Return the (x, y) coordinate for the center point of the cell that contains the specified text.  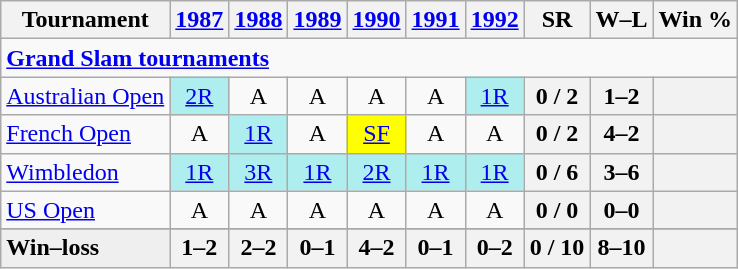
1990 (376, 20)
Win–loss (86, 248)
1992 (494, 20)
French Open (86, 134)
3R (258, 172)
2–2 (258, 248)
US Open (86, 210)
Wimbledon (86, 172)
0–2 (494, 248)
1989 (318, 20)
3–6 (622, 172)
0 / 0 (557, 210)
Tournament (86, 20)
1991 (436, 20)
1987 (200, 20)
0–0 (622, 210)
Grand Slam tournaments (370, 58)
0 / 6 (557, 172)
W–L (622, 20)
8–10 (622, 248)
Win % (696, 20)
Australian Open (86, 96)
0 / 10 (557, 248)
SR (557, 20)
1988 (258, 20)
SF (376, 134)
